Scan for the cell matching the given text and deliver its [x, y] coordinate at center. 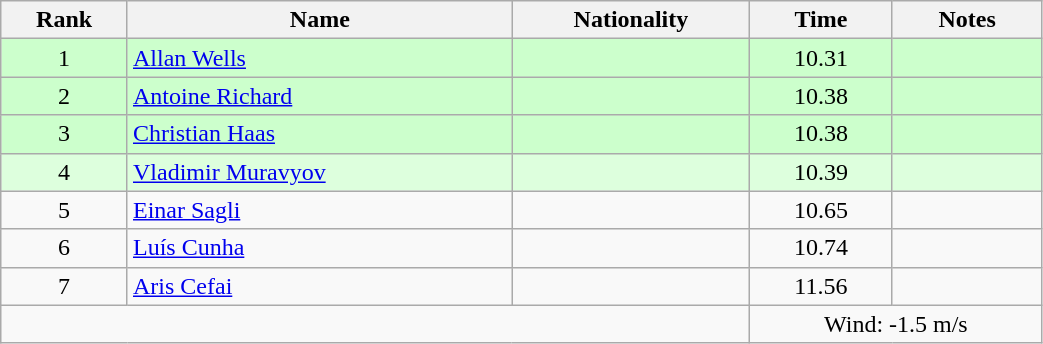
Luís Cunha [320, 248]
Aris Cefai [320, 286]
Allan Wells [320, 58]
10.39 [821, 172]
Christian Haas [320, 134]
Wind: -1.5 m/s [896, 324]
2 [64, 96]
6 [64, 248]
10.65 [821, 210]
Notes [967, 20]
11.56 [821, 286]
Time [821, 20]
3 [64, 134]
Antoine Richard [320, 96]
5 [64, 210]
Name [320, 20]
Rank [64, 20]
Einar Sagli [320, 210]
7 [64, 286]
Nationality [630, 20]
1 [64, 58]
Vladimir Muravyov [320, 172]
4 [64, 172]
10.74 [821, 248]
10.31 [821, 58]
